For the text-containing cell, return its midpoint in [x, y] coordinate format. 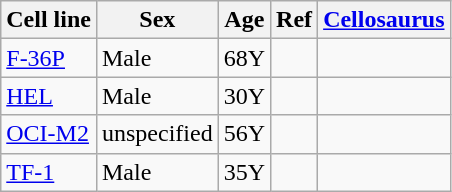
56Y [244, 134]
Sex [157, 20]
F-36P [49, 58]
Ref [294, 20]
30Y [244, 96]
Cellosaurus [384, 20]
68Y [244, 58]
Age [244, 20]
OCI-M2 [49, 134]
Cell line [49, 20]
35Y [244, 172]
HEL [49, 96]
TF-1 [49, 172]
unspecified [157, 134]
